Locate the cell with the specified text and output its (x, y) center coordinate. 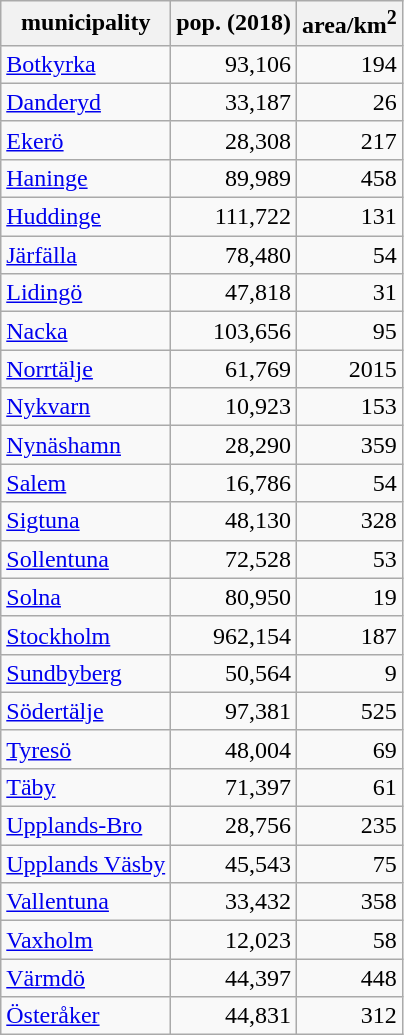
95 (349, 331)
93,106 (234, 64)
97,381 (234, 711)
78,480 (234, 255)
Salem (86, 483)
71,397 (234, 787)
Sigtuna (86, 521)
359 (349, 445)
50,564 (234, 673)
Haninge (86, 178)
Vallentuna (86, 902)
Tyresö (86, 749)
9 (349, 673)
44,397 (234, 978)
328 (349, 521)
458 (349, 178)
131 (349, 217)
47,818 (234, 293)
Solna (86, 597)
Danderyd (86, 102)
75 (349, 864)
area/km2 (349, 24)
153 (349, 407)
33,187 (234, 102)
53 (349, 559)
28,756 (234, 826)
16,786 (234, 483)
44,831 (234, 1016)
Lidingö (86, 293)
Vaxholm (86, 940)
Nykvarn (86, 407)
Botkyrka (86, 64)
Södertälje (86, 711)
48,004 (234, 749)
Upplands-Bro (86, 826)
Nynäshamn (86, 445)
103,656 (234, 331)
19 (349, 597)
municipality (86, 24)
48,130 (234, 521)
Sollentuna (86, 559)
2015 (349, 369)
Österåker (86, 1016)
28,308 (234, 140)
31 (349, 293)
pop. (2018) (234, 24)
Norrtälje (86, 369)
69 (349, 749)
235 (349, 826)
Stockholm (86, 635)
10,923 (234, 407)
111,722 (234, 217)
448 (349, 978)
Järfälla (86, 255)
962,154 (234, 635)
525 (349, 711)
Sundbyberg (86, 673)
Täby (86, 787)
12,023 (234, 940)
358 (349, 902)
89,989 (234, 178)
187 (349, 635)
26 (349, 102)
217 (349, 140)
58 (349, 940)
72,528 (234, 559)
194 (349, 64)
80,950 (234, 597)
Upplands Väsby (86, 864)
Ekerö (86, 140)
61,769 (234, 369)
Nacka (86, 331)
33,432 (234, 902)
Värmdö (86, 978)
312 (349, 1016)
Huddinge (86, 217)
28,290 (234, 445)
45,543 (234, 864)
61 (349, 787)
